Identify which cell holds the provided text, then report its (X, Y) central coordinate. 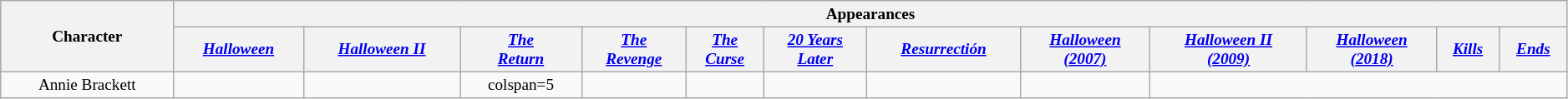
Appearances (870, 14)
Ends (1533, 49)
Kills (1469, 49)
Halloween II (2009) (1229, 49)
Halloween (239, 49)
20 Years Later (815, 49)
Annie Brackett (87, 85)
Halloween (2007) (1084, 49)
Halloween II (382, 49)
TheCurse (725, 49)
Halloween(2018) (1372, 49)
The Return (521, 49)
Character (87, 37)
The Revenge (634, 49)
Resurrectión (944, 49)
colspan=5 (521, 85)
